Scan for the cell matching the given text and deliver its (X, Y) coordinate at center. 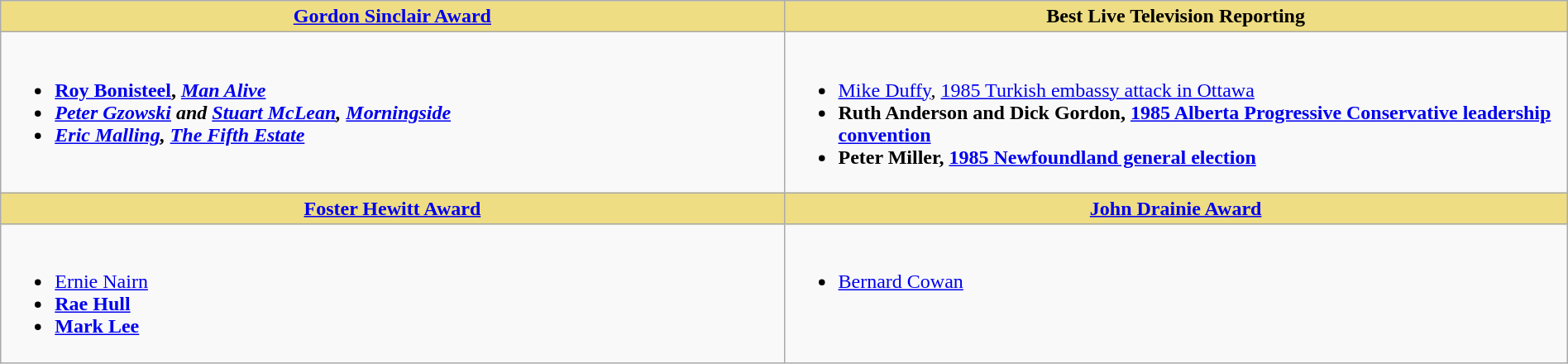
Bernard Cowan (1176, 293)
Gordon Sinclair Award (392, 17)
Roy Bonisteel, Man AlivePeter Gzowski and Stuart McLean, MorningsideEric Malling, The Fifth Estate (392, 113)
Best Live Television Reporting (1176, 17)
Ernie NairnRae HullMark Lee (392, 293)
John Drainie Award (1176, 208)
Foster Hewitt Award (392, 208)
